Return (x, y) of the center of cell containing provided text 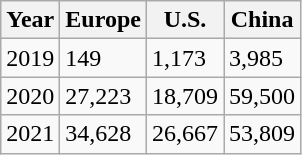
U.S. (184, 20)
Europe (104, 20)
53,809 (262, 134)
3,985 (262, 58)
China (262, 20)
1,173 (184, 58)
2021 (30, 134)
2020 (30, 96)
26,667 (184, 134)
59,500 (262, 96)
18,709 (184, 96)
27,223 (104, 96)
149 (104, 58)
34,628 (104, 134)
Year (30, 20)
2019 (30, 58)
